Extract the [X, Y] coordinate from the center of the cell holding the provided text.  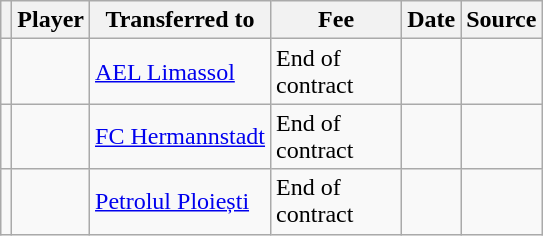
FC Hermannstadt [180, 136]
Fee [336, 20]
Source [502, 20]
Transferred to [180, 20]
Petrolul Ploiești [180, 202]
AEL Limassol [180, 72]
Player [51, 20]
Date [432, 20]
